Provide the (x, y) coordinate of the cell's center where the given text is located.  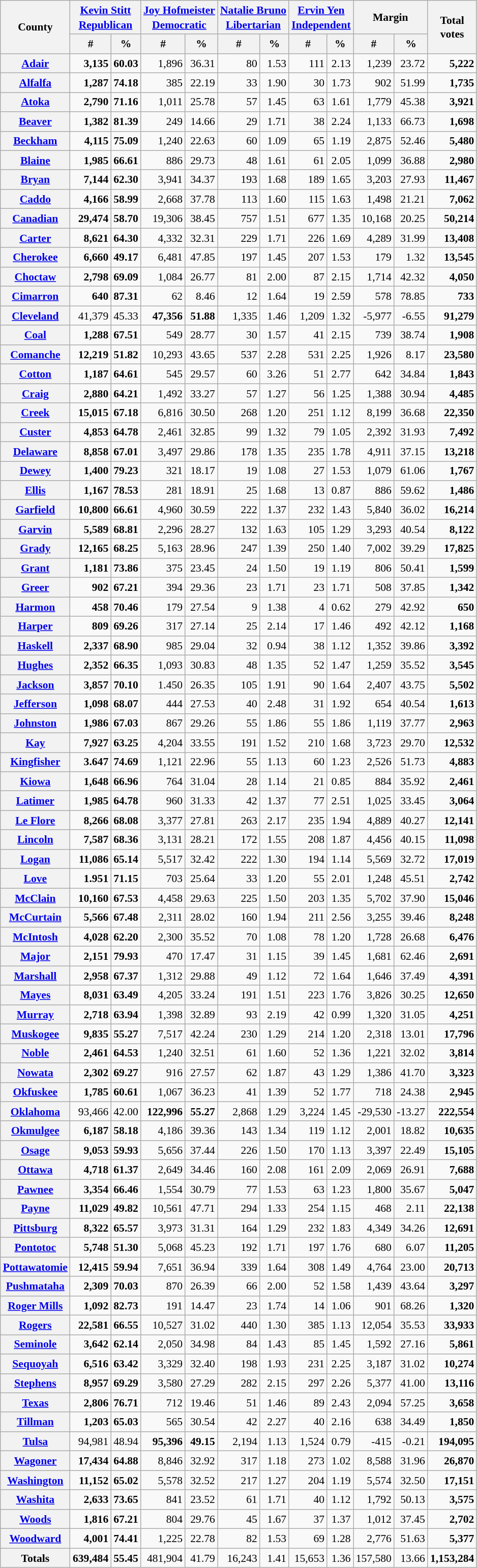
11,467 (452, 180)
13 (308, 490)
5,502 (452, 684)
6,476 (452, 937)
2.28 (275, 355)
68.81 (126, 529)
6,816 (163, 413)
549 (163, 335)
24.38 (411, 1092)
42.92 (411, 607)
2,945 (452, 1092)
Sequoyah (36, 1364)
36.02 (411, 510)
28.77 (201, 335)
3,354 (91, 1189)
Lincoln (36, 840)
33.45 (411, 801)
13.66 (411, 1558)
67.03 (126, 724)
Pittsburg (36, 1228)
1,079 (374, 471)
91,279 (452, 316)
70.46 (126, 607)
32.92 (201, 1461)
321 (163, 471)
985 (163, 646)
39.36 (201, 1131)
78.85 (411, 296)
194 (308, 859)
25.64 (201, 879)
37.90 (411, 898)
1,613 (452, 704)
36.88 (411, 161)
94,981 (91, 1441)
85 (308, 1344)
4,332 (163, 238)
Woodward (36, 1539)
2.16 (340, 1422)
Okmulgee (36, 1131)
901 (374, 1306)
2,668 (163, 199)
208 (308, 840)
3,187 (374, 1364)
93,466 (91, 1112)
79.93 (126, 956)
Haskell (36, 646)
481,904 (163, 1558)
65 (308, 141)
111 (308, 64)
Blaine (36, 161)
8,266 (91, 821)
2,318 (374, 1034)
15,015 (91, 413)
806 (374, 568)
76.71 (126, 1403)
67.18 (126, 413)
-6.55 (411, 316)
55.45 (126, 1558)
545 (163, 374)
2.48 (275, 704)
960 (163, 801)
1,133 (374, 121)
32 (239, 646)
4,883 (452, 762)
71.16 (126, 102)
1.06 (340, 1306)
1.69 (340, 238)
16,243 (239, 1558)
Pushmataha (36, 1286)
1.25 (340, 393)
87.31 (126, 296)
1,181 (91, 568)
1.18 (275, 1461)
66.96 (126, 781)
115 (308, 199)
Natalie BrunoLibertarian (253, 17)
13,116 (452, 1383)
Pottawatomie (36, 1267)
19,306 (163, 218)
22,138 (452, 1209)
4,485 (452, 393)
47.85 (201, 258)
50.41 (411, 568)
5,047 (452, 1189)
3,323 (452, 1073)
2,790 (91, 102)
27.81 (201, 821)
1.67 (275, 1519)
34.26 (411, 1228)
11,029 (91, 1209)
29 (239, 121)
67.37 (126, 976)
5,480 (452, 141)
38.74 (411, 335)
Carter (36, 238)
638 (374, 1422)
45 (239, 1519)
26.77 (201, 277)
531 (308, 355)
87 (308, 277)
231 (308, 1364)
67.01 (126, 452)
3,497 (163, 452)
8,621 (91, 238)
7,492 (452, 432)
49.17 (126, 258)
Harper (36, 626)
Cimarron (36, 296)
Murray (36, 1015)
2.13 (340, 64)
1,248 (374, 879)
2,691 (452, 956)
58.18 (126, 1131)
73.86 (126, 568)
14.66 (201, 121)
Caddo (36, 199)
82.73 (126, 1306)
Craig (36, 393)
68.08 (126, 821)
1,168 (452, 626)
29.57 (201, 374)
178 (239, 452)
2.59 (340, 296)
8,322 (91, 1228)
4,050 (452, 277)
69 (308, 1539)
1,119 (374, 724)
37.45 (411, 1519)
-0.21 (411, 1441)
12,532 (452, 743)
2,742 (452, 879)
Woods (36, 1519)
2,980 (452, 161)
440 (239, 1325)
Kevin StittRepublican (106, 17)
841 (163, 1500)
35.67 (411, 1189)
32.50 (411, 1480)
3,545 (452, 665)
22.49 (411, 1150)
Texas (36, 1403)
5,861 (452, 1344)
1,067 (163, 1092)
12,650 (452, 995)
1.73 (340, 83)
95,396 (163, 1441)
157,580 (374, 1558)
18.82 (411, 1131)
2,776 (374, 1539)
2.77 (340, 374)
80 (239, 64)
41.70 (411, 1073)
1,896 (163, 64)
1,735 (452, 83)
1.57 (275, 335)
23,580 (452, 355)
73.65 (126, 1500)
51.30 (126, 1247)
1,816 (91, 1519)
1,779 (374, 102)
63.25 (126, 743)
13,218 (452, 452)
650 (452, 607)
74.18 (126, 83)
69.26 (126, 626)
65.57 (126, 1228)
225 (239, 898)
34.37 (201, 180)
39.46 (411, 918)
37.77 (411, 724)
36.68 (411, 413)
28.21 (201, 840)
1,386 (374, 1073)
297 (308, 1383)
1,398 (163, 1015)
14.47 (201, 1306)
8,957 (91, 1383)
63.94 (126, 1015)
294 (239, 1209)
17 (308, 626)
Roger Mills (36, 1306)
Beckham (36, 141)
18.17 (201, 471)
2,806 (91, 1403)
8,122 (452, 529)
2.09 (340, 1170)
6,516 (91, 1364)
4,001 (91, 1539)
214 (308, 1034)
1.78 (340, 452)
3,580 (163, 1383)
59.93 (126, 1150)
34.46 (201, 1170)
132 (239, 529)
23.52 (201, 1500)
2.01 (340, 879)
1,986 (91, 724)
37.15 (411, 452)
Nowata (36, 1073)
4 (308, 607)
1,681 (374, 956)
Comanche (36, 355)
4,391 (452, 976)
2,300 (163, 937)
37.49 (411, 976)
2,875 (374, 141)
3,329 (163, 1364)
9 (239, 607)
2,094 (374, 1403)
52.46 (411, 141)
7,587 (91, 840)
282 (239, 1383)
3.647 (91, 762)
4,186 (163, 1131)
11,098 (452, 840)
5,163 (163, 549)
2,311 (163, 918)
22,350 (452, 413)
210 (308, 743)
County (36, 27)
1,209 (308, 316)
249 (163, 121)
1,259 (374, 665)
172 (239, 840)
1,492 (163, 393)
30.59 (201, 510)
7,688 (452, 1170)
24 (239, 568)
15,046 (452, 898)
2.19 (275, 1015)
37.44 (201, 1150)
30.83 (201, 665)
69.09 (126, 277)
32.85 (201, 432)
1,439 (374, 1286)
74.41 (126, 1539)
5,578 (163, 1480)
Muskogee (36, 1034)
65.14 (126, 859)
35.53 (411, 1325)
4,764 (374, 1267)
308 (308, 1267)
2,718 (91, 1015)
30.50 (201, 413)
11,205 (452, 1247)
12,054 (374, 1325)
1.09 (275, 141)
4,911 (374, 452)
10,168 (374, 218)
14 (308, 1306)
82 (239, 1539)
2.27 (275, 1422)
0.94 (275, 646)
1,767 (452, 471)
642 (374, 374)
223 (308, 995)
119 (308, 1131)
2,309 (91, 1286)
2,958 (91, 976)
2,880 (91, 393)
McCurtain (36, 918)
1,908 (452, 335)
1.33 (275, 1209)
143 (239, 1131)
1,388 (374, 393)
49.15 (201, 1441)
263 (239, 821)
1,800 (374, 1189)
4,289 (374, 238)
2,050 (163, 1344)
1.05 (340, 432)
113 (239, 199)
Love (36, 879)
64.53 (126, 1053)
339 (239, 1267)
42.24 (201, 1034)
22.78 (201, 1539)
1,728 (374, 937)
1,288 (91, 335)
4,251 (452, 1015)
3,642 (91, 1344)
1.93 (275, 1364)
49 (239, 976)
207 (308, 258)
89 (308, 1403)
2.11 (411, 1209)
2.56 (340, 918)
11,086 (91, 859)
4,718 (91, 1170)
13,545 (452, 258)
5,566 (91, 918)
Atoka (36, 102)
32.40 (201, 1364)
84 (239, 1344)
25.78 (201, 102)
2,407 (374, 684)
17,151 (452, 1480)
31.05 (411, 1015)
2.05 (340, 161)
70 (239, 937)
1.74 (275, 1306)
1,287 (91, 83)
5,748 (91, 1247)
703 (163, 879)
19.46 (201, 1403)
35.92 (411, 781)
33,933 (452, 1325)
8,846 (163, 1461)
17,825 (452, 549)
2.24 (340, 121)
29,474 (91, 218)
1,335 (239, 316)
3,658 (452, 1403)
37.78 (201, 199)
26.39 (201, 1286)
-29,530 (374, 1112)
3,723 (374, 743)
1,099 (374, 161)
Totalvotes (452, 27)
81 (239, 277)
4,458 (163, 898)
51.99 (411, 83)
444 (163, 704)
22.96 (201, 762)
-13.27 (411, 1112)
5,589 (91, 529)
3,826 (374, 995)
1,486 (452, 490)
194,095 (452, 1441)
7,062 (452, 199)
5,702 (374, 898)
1,785 (91, 1092)
1,093 (163, 665)
45.33 (126, 316)
Dewey (36, 471)
1.91 (275, 684)
Kay (36, 743)
32.52 (201, 1480)
2,151 (91, 956)
65.03 (126, 1422)
170 (308, 1150)
Alfalfa (36, 83)
7,144 (91, 180)
2.14 (275, 626)
Logan (36, 859)
2,194 (239, 1441)
2,352 (91, 665)
10,274 (452, 1364)
1,012 (374, 1519)
193 (239, 180)
51.82 (126, 355)
1,025 (374, 801)
13.01 (411, 1034)
470 (163, 956)
58.99 (126, 199)
99 (239, 432)
62.30 (126, 180)
32.42 (201, 859)
66.55 (126, 1325)
204 (308, 1480)
27.14 (201, 626)
1,646 (374, 976)
4,960 (163, 510)
229 (239, 238)
65.02 (126, 1480)
2.08 (275, 1170)
Tillman (36, 1422)
64.61 (126, 374)
3,293 (374, 529)
1,648 (91, 781)
394 (163, 587)
22.63 (201, 141)
279 (374, 607)
2.43 (340, 1403)
30.94 (411, 393)
42.12 (411, 626)
72 (308, 976)
27 (308, 471)
809 (91, 626)
69.29 (126, 1383)
164 (239, 1228)
Totals (36, 1558)
31.93 (411, 432)
5,656 (163, 1150)
93 (239, 1015)
7,927 (91, 743)
916 (163, 1073)
33.55 (201, 743)
Okfuskee (36, 1092)
712 (163, 1403)
66.73 (411, 121)
12,219 (91, 355)
7,002 (374, 549)
3,921 (452, 102)
718 (374, 1092)
66.35 (126, 665)
Cleveland (36, 316)
47.71 (201, 1209)
254 (308, 1209)
17,434 (91, 1461)
29.88 (201, 976)
47,356 (163, 316)
1.40 (340, 549)
78.53 (126, 490)
1,084 (163, 277)
26.68 (411, 937)
1,239 (374, 64)
21.21 (411, 199)
Latimer (36, 801)
Grady (36, 549)
79 (308, 432)
6,187 (91, 1131)
20.25 (411, 218)
5,569 (374, 859)
36.31 (201, 64)
22.19 (201, 83)
33.27 (201, 393)
68.25 (126, 549)
203 (308, 898)
63.49 (126, 995)
28.27 (201, 529)
680 (374, 1247)
4,204 (163, 743)
1.90 (275, 83)
13,408 (452, 238)
3,131 (163, 840)
32.72 (411, 859)
739 (374, 335)
61.37 (126, 1170)
273 (308, 1461)
Jackson (36, 684)
3,297 (452, 1286)
4,205 (163, 995)
58.70 (126, 218)
3,255 (374, 918)
Pontotoc (36, 1247)
Rogers (36, 1325)
1,554 (163, 1189)
59.62 (411, 490)
2,798 (91, 277)
39.29 (411, 549)
9,053 (91, 1150)
36.94 (201, 1267)
2,296 (163, 529)
40.27 (411, 821)
8.17 (411, 355)
1,714 (374, 277)
Choctaw (36, 277)
2.17 (275, 821)
23.72 (411, 64)
6,660 (91, 258)
68.26 (411, 1306)
1,524 (308, 1441)
Grant (36, 568)
1.34 (275, 1131)
27.93 (411, 180)
1,698 (452, 121)
26,870 (452, 1461)
2,633 (91, 1500)
0.99 (340, 1015)
1,792 (374, 1500)
Le Flore (36, 821)
2.51 (340, 801)
468 (374, 1209)
Tulsa (36, 1441)
1,121 (163, 762)
12 (239, 296)
37 (308, 1519)
15,105 (452, 1150)
Cherokee (36, 258)
31.33 (201, 801)
29.63 (201, 898)
41.00 (411, 1383)
2,302 (91, 1073)
Washita (36, 1500)
Ervin YenIndependent (321, 17)
375 (163, 568)
26.35 (201, 684)
1,203 (91, 1422)
211 (308, 918)
Kiowa (36, 781)
26.91 (411, 1170)
Wagoner (36, 1461)
17,796 (452, 1034)
1,599 (452, 568)
18.91 (201, 490)
81.39 (126, 121)
32.51 (201, 1053)
4,349 (374, 1228)
63.42 (126, 1364)
70.10 (126, 684)
Johnston (36, 724)
34.49 (411, 1422)
1,312 (163, 976)
247 (239, 549)
251 (308, 413)
5,840 (374, 510)
8,031 (91, 995)
2,526 (374, 762)
37.85 (411, 587)
565 (163, 1422)
64.21 (126, 393)
27.16 (411, 1344)
10,635 (452, 1131)
6.07 (411, 1247)
10,800 (91, 510)
29.04 (201, 646)
0.79 (340, 1441)
12,691 (452, 1228)
74.69 (126, 762)
49.82 (126, 1209)
Coal (36, 335)
42.32 (411, 277)
4,115 (91, 141)
884 (374, 781)
11,152 (91, 1480)
39 (308, 956)
29.76 (201, 1519)
23.45 (201, 568)
70.03 (126, 1286)
2,337 (91, 646)
458 (91, 607)
38.45 (201, 218)
20,713 (452, 1267)
48.94 (126, 1441)
45.51 (411, 879)
8,199 (374, 413)
30.25 (411, 995)
12,141 (452, 821)
Greer (36, 587)
22,581 (91, 1325)
32.31 (201, 238)
8,858 (91, 452)
Jefferson (36, 704)
Harmon (36, 607)
7,651 (163, 1267)
Osage (36, 1150)
2,001 (374, 1131)
10,527 (163, 1325)
1,843 (452, 374)
50.13 (411, 1500)
Payne (36, 1209)
29.36 (201, 587)
3,857 (91, 684)
3,941 (163, 180)
23.00 (411, 1267)
3,135 (91, 64)
5,517 (163, 859)
3,814 (452, 1053)
66 (239, 1286)
34.84 (411, 374)
Delaware (36, 452)
537 (239, 355)
-5,977 (374, 316)
5,222 (452, 64)
Garvin (36, 529)
15,653 (308, 1558)
57.25 (411, 1403)
0.87 (340, 490)
2,069 (374, 1170)
40.15 (411, 840)
1.92 (340, 704)
29.26 (201, 724)
0.85 (340, 781)
43.64 (411, 1286)
640 (91, 296)
60.61 (126, 1092)
5,574 (374, 1480)
56 (308, 393)
1.65 (340, 180)
90 (308, 684)
192 (239, 1247)
230 (239, 1034)
43.65 (201, 355)
68.90 (126, 646)
29.73 (201, 161)
27.53 (201, 704)
1,342 (452, 587)
67.48 (126, 918)
654 (374, 704)
12,165 (91, 549)
1.38 (275, 607)
122,996 (163, 1112)
Adair (36, 64)
198 (239, 1364)
1,153,284 (452, 1558)
30.79 (201, 1189)
1,400 (91, 471)
217 (239, 1480)
1.49 (340, 1267)
3,397 (374, 1150)
62.14 (126, 1344)
0.62 (340, 607)
51.88 (201, 316)
2,649 (163, 1170)
1,225 (163, 1539)
27.54 (201, 607)
3,392 (452, 646)
30.54 (201, 1422)
639,484 (91, 1558)
17.47 (201, 956)
67.51 (126, 335)
McIntosh (36, 937)
64.88 (126, 1461)
41,379 (91, 316)
867 (163, 724)
189 (308, 180)
32.89 (201, 1015)
Joy HofmeisterDemocratic (179, 17)
51.63 (411, 1539)
10,561 (163, 1209)
3,377 (163, 821)
2,963 (452, 724)
1,221 (374, 1053)
60.03 (126, 64)
Cotton (36, 374)
3,575 (452, 1500)
1,382 (91, 121)
2.26 (340, 1383)
8,248 (452, 918)
1,092 (91, 1306)
268 (239, 413)
Stephens (36, 1383)
67.53 (126, 898)
17,019 (452, 859)
Washington (36, 1480)
27.29 (201, 1383)
1.450 (163, 684)
4,853 (91, 432)
5,068 (163, 1247)
578 (374, 296)
4,166 (91, 199)
16,214 (452, 510)
McClain (36, 898)
Creek (36, 413)
2,702 (452, 1519)
45.23 (201, 1247)
1,167 (91, 490)
9,835 (91, 1034)
62.46 (411, 956)
66.46 (126, 1189)
29.70 (411, 743)
Major (36, 956)
161 (308, 1170)
28.02 (201, 918)
-415 (374, 1441)
Garfield (36, 510)
Custer (36, 432)
1,850 (452, 1422)
1.58 (340, 1286)
21 (308, 781)
3.26 (275, 374)
Beaver (36, 121)
222,554 (452, 1112)
6,481 (163, 258)
Ellis (36, 490)
1.951 (91, 879)
75.09 (126, 141)
250 (308, 549)
Bryan (36, 180)
10,160 (91, 898)
1,592 (374, 1344)
4,456 (374, 840)
7,517 (163, 1034)
32.02 (411, 1053)
281 (163, 490)
764 (163, 781)
1.02 (340, 1461)
Kingfisher (36, 762)
33.24 (201, 995)
2,392 (374, 432)
870 (163, 1286)
71.15 (126, 879)
64.30 (126, 238)
12,415 (91, 1267)
29.86 (201, 452)
3,973 (163, 1228)
804 (163, 1519)
Mayes (36, 995)
10,293 (163, 355)
Margin (391, 17)
1.47 (340, 665)
4,889 (374, 821)
28.96 (201, 549)
508 (374, 587)
43.75 (411, 684)
61.06 (411, 471)
43 (308, 1073)
45.38 (411, 102)
492 (374, 626)
51.73 (411, 762)
8.46 (201, 296)
41.79 (201, 1558)
36.23 (201, 1092)
3,224 (308, 1112)
1.28 (340, 1539)
733 (452, 296)
78 (308, 937)
Oklahoma (36, 1112)
Canadian (36, 218)
8,588 (374, 1461)
31.31 (201, 1228)
1.52 (275, 743)
4,028 (91, 937)
28 (239, 781)
31.99 (411, 238)
757 (239, 218)
68.07 (126, 704)
1,011 (163, 102)
Noble (36, 1053)
1.77 (340, 1092)
1,352 (374, 646)
Ottawa (36, 1170)
Seminole (36, 1344)
31.04 (201, 781)
1.41 (275, 1558)
31.96 (411, 1461)
677 (308, 218)
1.55 (275, 840)
2,868 (239, 1112)
69.27 (126, 1073)
1,926 (374, 355)
Pawnee (36, 1189)
42.00 (126, 1112)
34.98 (201, 1344)
79.23 (126, 471)
1,498 (374, 199)
62.20 (126, 937)
3,203 (374, 180)
3,064 (452, 801)
50,214 (452, 218)
1,187 (91, 374)
1,098 (91, 704)
59.94 (126, 1267)
1.83 (340, 1228)
Hughes (36, 665)
68.36 (126, 840)
39.86 (411, 646)
27.57 (201, 1073)
Marshall (36, 976)
